Extract the [x, y] coordinate from the center of the cell holding the provided text.  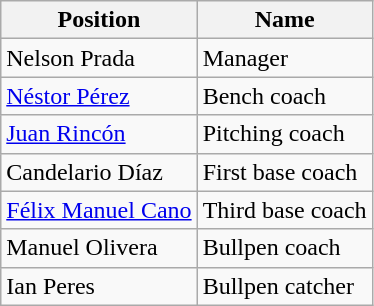
Manuel Olivera [99, 248]
Nelson Prada [99, 58]
Juan Rincón [99, 134]
Bench coach [284, 96]
Candelario Díaz [99, 172]
Third base coach [284, 210]
Néstor Pérez [99, 96]
Ian Peres [99, 286]
Name [284, 20]
Pitching coach [284, 134]
First base coach [284, 172]
Manager [284, 58]
Bullpen catcher [284, 286]
Bullpen coach [284, 248]
Position [99, 20]
Félix Manuel Cano [99, 210]
